Provide the [x, y] coordinate of the cell's center where the given text is located.  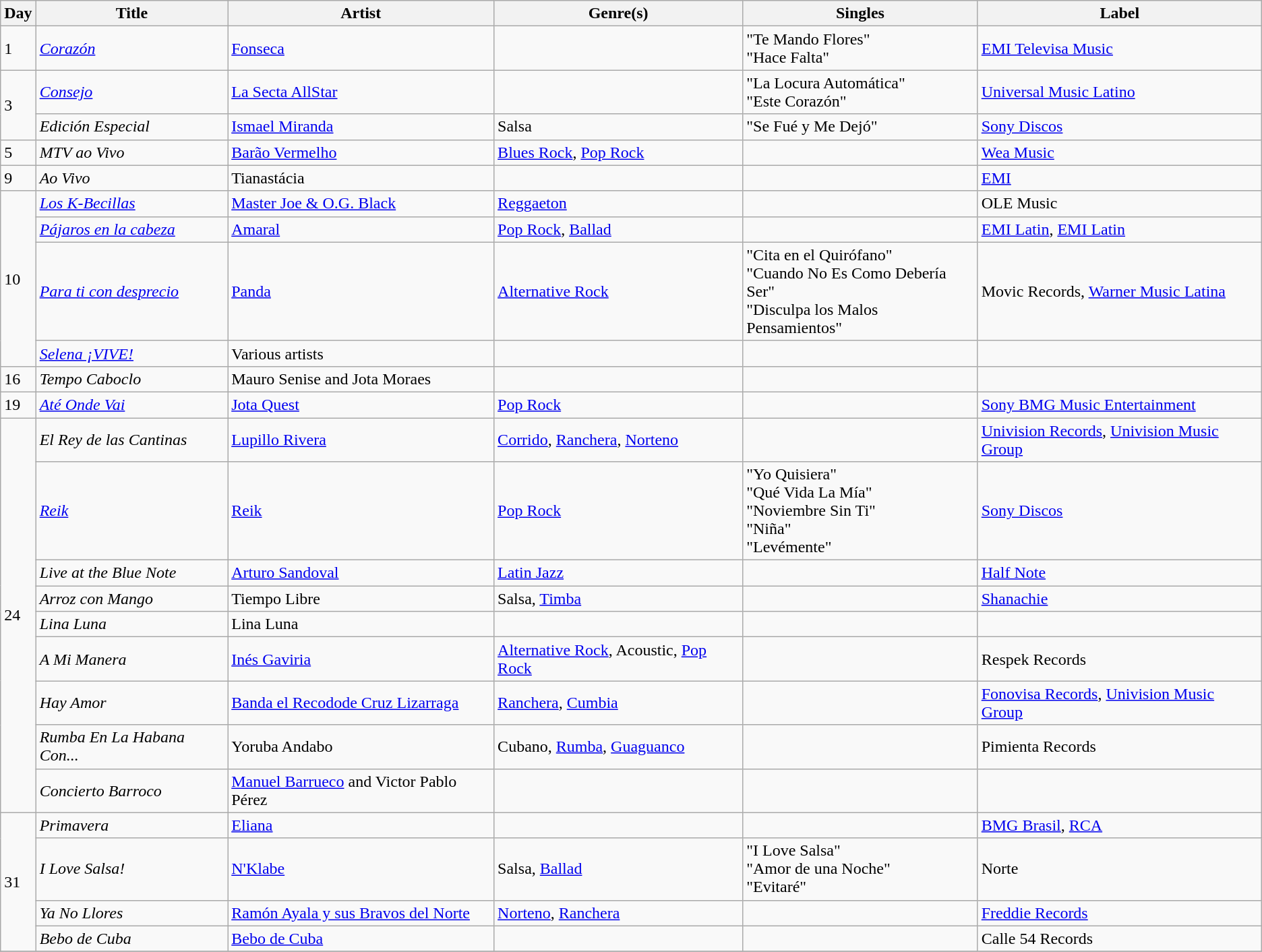
3 [18, 105]
Ao Vivo [132, 178]
Blues Rock, Pop Rock [619, 152]
Salsa, Timba [619, 599]
Sony BMG Music Entertainment [1119, 405]
"Yo Quisiera""Qué Vida La Mía""Noviembre Sin Ti""Niña""Levémente" [860, 511]
Half Note [1119, 573]
Jota Quest [361, 405]
Norte [1119, 869]
Singles [860, 13]
10 [18, 278]
Day [18, 13]
Concierto Barroco [132, 790]
Eliana [361, 825]
Univision Records, Univision Music Group [1119, 440]
Pimienta Records [1119, 747]
1 [18, 49]
Fonovisa Records, Univision Music Group [1119, 703]
Freddie Records [1119, 913]
Genre(s) [619, 13]
Salsa [619, 127]
El Rey de las Cantinas [132, 440]
Los K-Becillas [132, 204]
Norteno, Ranchera [619, 913]
MTV ao Vivo [132, 152]
5 [18, 152]
Ismael Miranda [361, 127]
Reggaeton [619, 204]
Barão Vermelho [361, 152]
Wea Music [1119, 152]
Lupillo Rivera [361, 440]
Various artists [361, 353]
N'Klabe [361, 869]
"La Locura Automática""Este Corazón" [860, 92]
Fonseca [361, 49]
Ramón Ayala y sus Bravos del Norte [361, 913]
Panda [361, 291]
A Mi Manera [132, 659]
"Cita en el Quirófano""Cuando No Es Como Debería Ser""Disculpa los Malos Pensamientos" [860, 291]
I Love Salsa! [132, 869]
16 [18, 379]
EMI Televisa Music [1119, 49]
Corazón [132, 49]
Até Onde Vai [132, 405]
Movic Records, Warner Music Latina [1119, 291]
Yoruba Andabo [361, 747]
Alternative Rock [619, 291]
Mauro Senise and Jota Moraes [361, 379]
Amaral [361, 229]
Tempo Caboclo [132, 379]
19 [18, 405]
Arturo Sandoval [361, 573]
Label [1119, 13]
Hay Amor [132, 703]
Pájaros en la cabeza [132, 229]
Rumba En La Habana Con... [132, 747]
Consejo [132, 92]
Calle 54 Records [1119, 939]
31 [18, 882]
EMI [1119, 178]
Banda el Recodode Cruz Lizarraga [361, 703]
Cubano, Rumba, Guaguanco [619, 747]
"Se Fué y Me Dejó" [860, 127]
Universal Music Latino [1119, 92]
Live at the Blue Note [132, 573]
Arroz con Mango [132, 599]
"Te Mando Flores""Hace Falta" [860, 49]
Ranchera, Cumbia [619, 703]
Shanachie [1119, 599]
Tiempo Libre [361, 599]
9 [18, 178]
Primavera [132, 825]
Master Joe & O.G. Black [361, 204]
"I Love Salsa""Amor de una Noche""Evitaré" [860, 869]
Title [132, 13]
Pop Rock, Ballad [619, 229]
Selena ¡VIVE! [132, 353]
Corrido, Ranchera, Norteno [619, 440]
BMG Brasil, RCA [1119, 825]
Inés Gaviria [361, 659]
La Secta AllStar [361, 92]
24 [18, 616]
Salsa, Ballad [619, 869]
Respek Records [1119, 659]
Manuel Barrueco and Victor Pablo Pérez [361, 790]
Ya No Llores [132, 913]
Latin Jazz [619, 573]
EMI Latin, EMI Latin [1119, 229]
Para ti con desprecio [132, 291]
Tianastácia [361, 178]
Edición Especial [132, 127]
OLE Music [1119, 204]
Artist [361, 13]
Alternative Rock, Acoustic, Pop Rock [619, 659]
